Return the (X, Y) coordinate for the center point of the cell that contains the specified text.  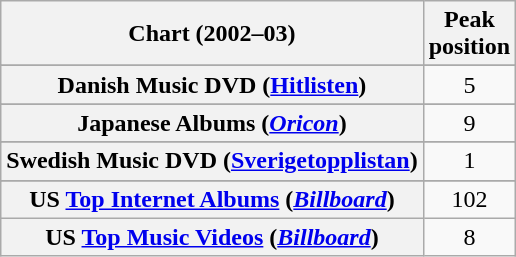
5 (469, 85)
8 (469, 237)
US Top Music Videos (Billboard) (212, 237)
Japanese Albums (Oricon) (212, 123)
102 (469, 199)
US Top Internet Albums (Billboard) (212, 199)
Chart (2002–03) (212, 34)
1 (469, 161)
Swedish Music DVD (Sverigetopplistan) (212, 161)
Peakposition (469, 34)
9 (469, 123)
Danish Music DVD (Hitlisten) (212, 85)
